Pinpoint the cell where the given text exists, returning its (x, y) midpoint coordinate. 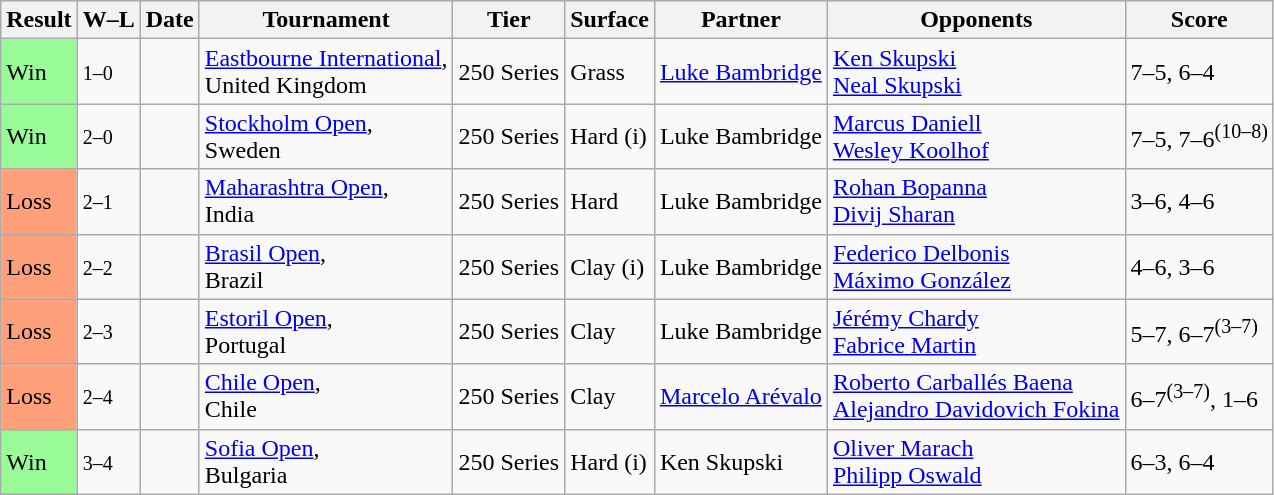
3–4 (108, 462)
7–5, 6–4 (1199, 72)
4–6, 3–6 (1199, 266)
Sofia Open,Bulgaria (326, 462)
Brasil Open,Brazil (326, 266)
2–4 (108, 396)
Oliver Marach Philipp Oswald (976, 462)
3–6, 4–6 (1199, 202)
Ken Skupski (740, 462)
Date (170, 20)
Marcus Daniell Wesley Koolhof (976, 136)
Hard (610, 202)
2–3 (108, 332)
Grass (610, 72)
W–L (108, 20)
Chile Open,Chile (326, 396)
2–1 (108, 202)
Surface (610, 20)
7–5, 7–6(10–8) (1199, 136)
Score (1199, 20)
Eastbourne International,United Kingdom (326, 72)
2–2 (108, 266)
2–0 (108, 136)
Estoril Open,Portugal (326, 332)
Clay (i) (610, 266)
Federico Delbonis Máximo González (976, 266)
Maharashtra Open,India (326, 202)
6–7(3–7), 1–6 (1199, 396)
6–3, 6–4 (1199, 462)
Partner (740, 20)
Ken Skupski Neal Skupski (976, 72)
Result (39, 20)
Tier (509, 20)
Stockholm Open,Sweden (326, 136)
Tournament (326, 20)
1–0 (108, 72)
Jérémy Chardy Fabrice Martin (976, 332)
Rohan Bopanna Divij Sharan (976, 202)
Opponents (976, 20)
Marcelo Arévalo (740, 396)
5–7, 6–7(3–7) (1199, 332)
Roberto Carballés Baena Alejandro Davidovich Fokina (976, 396)
